Detect which cell encompasses the target text, then output its (X, Y) center coordinate. 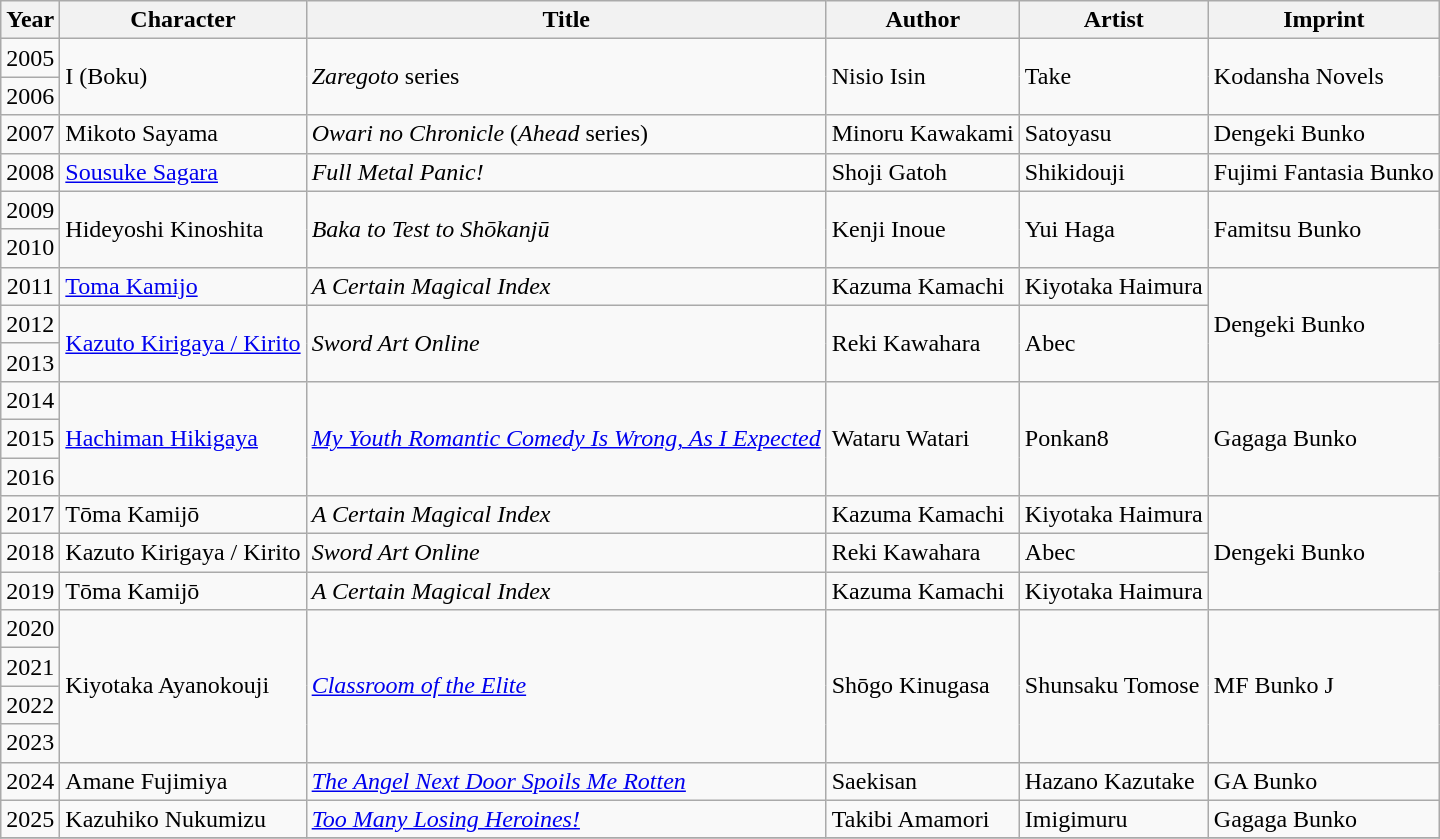
2020 (30, 629)
GA Bunko (1324, 781)
2007 (30, 134)
2008 (30, 172)
I (Boku) (183, 77)
Shōgo Kinugasa (922, 686)
2013 (30, 362)
2022 (30, 705)
Full Metal Panic! (566, 172)
Hazano Kazutake (1114, 781)
2012 (30, 324)
Kodansha Novels (1324, 77)
Hideyoshi Kinoshita (183, 229)
Minoru Kawakami (922, 134)
Sousuke Sagara (183, 172)
2014 (30, 400)
Year (30, 20)
Yui Haga (1114, 229)
Imigimuru (1114, 819)
Wataru Watari (922, 438)
Take (1114, 77)
Shikidouji (1114, 172)
2021 (30, 667)
Nisio Isin (922, 77)
Baka to Test to Shōkanjū (566, 229)
Owari no Chronicle (Ahead series) (566, 134)
The Angel Next Door Spoils Me Rotten (566, 781)
Famitsu Bunko (1324, 229)
Shunsaku Tomose (1114, 686)
Artist (1114, 20)
Mikoto Sayama (183, 134)
2016 (30, 477)
Kenji Inoue (922, 229)
2019 (30, 591)
2015 (30, 438)
Title (566, 20)
2025 (30, 819)
2023 (30, 743)
Satoyasu (1114, 134)
2018 (30, 553)
Ponkan8 (1114, 438)
My Youth Romantic Comedy Is Wrong, As I Expected (566, 438)
Takibi Amamori (922, 819)
Character (183, 20)
MF Bunko J (1324, 686)
Fujimi Fantasia Bunko (1324, 172)
Shoji Gatoh (922, 172)
2017 (30, 515)
Kiyotaka Ayanokouji (183, 686)
Saekisan (922, 781)
Author (922, 20)
Kazuhiko Nukumizu (183, 819)
Too Many Losing Heroines! (566, 819)
2006 (30, 96)
Classroom of the Elite (566, 686)
2005 (30, 58)
Toma Kamijo (183, 286)
2011 (30, 286)
2010 (30, 248)
Imprint (1324, 20)
Hachiman Hikigaya (183, 438)
2009 (30, 210)
2024 (30, 781)
Zaregoto series (566, 77)
Amane Fujimiya (183, 781)
